Pinpoint the cell where the given text exists, returning its [x, y] midpoint coordinate. 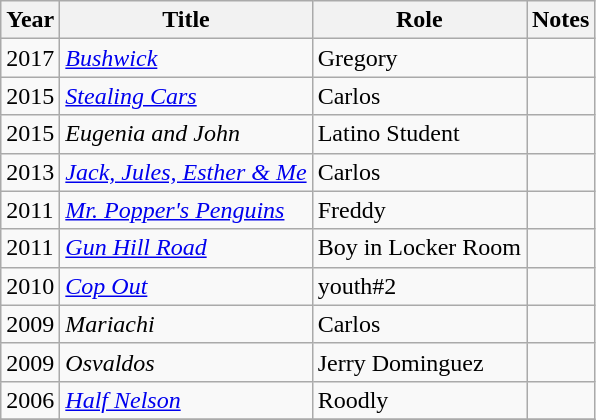
Gregory [419, 58]
2017 [30, 58]
Boy in Locker Room [419, 248]
Title [186, 20]
Jack, Jules, Esther & Me [186, 172]
Eugenia and John [186, 134]
Notes [560, 20]
Latino Student [419, 134]
2006 [30, 400]
Half Nelson [186, 400]
Freddy [419, 210]
Osvaldos [186, 362]
Jerry Dominguez [419, 362]
Cop Out [186, 286]
Mariachi [186, 324]
Bushwick [186, 58]
Gun Hill Road [186, 248]
Roodly [419, 400]
Year [30, 20]
2010 [30, 286]
Mr. Popper's Penguins [186, 210]
2013 [30, 172]
youth#2 [419, 286]
Stealing Cars [186, 96]
Role [419, 20]
